For the text-containing cell, return its midpoint in (X, Y) coordinate format. 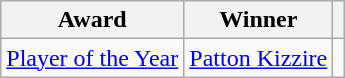
Winner (258, 20)
Player of the Year (92, 58)
Award (92, 20)
Patton Kizzire (258, 58)
